Return (x, y) of the center of cell containing provided text 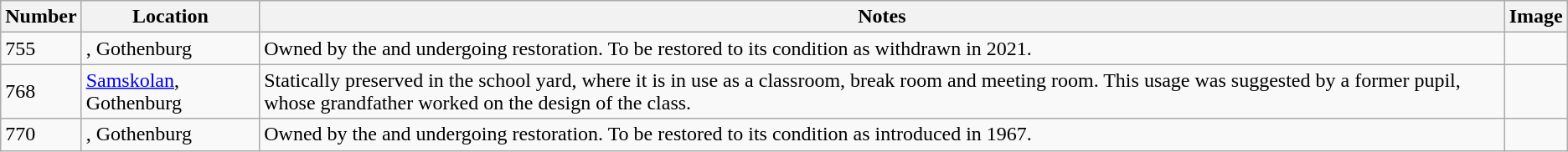
Samskolan, Gothenburg (171, 92)
Image (1536, 17)
Location (171, 17)
Owned by the and undergoing restoration. To be restored to its condition as withdrawn in 2021. (882, 48)
Owned by the and undergoing restoration. To be restored to its condition as introduced in 1967. (882, 134)
768 (41, 92)
Number (41, 17)
755 (41, 48)
Notes (882, 17)
770 (41, 134)
